Extract the (X, Y) coordinate from the center of the cell holding the provided text.  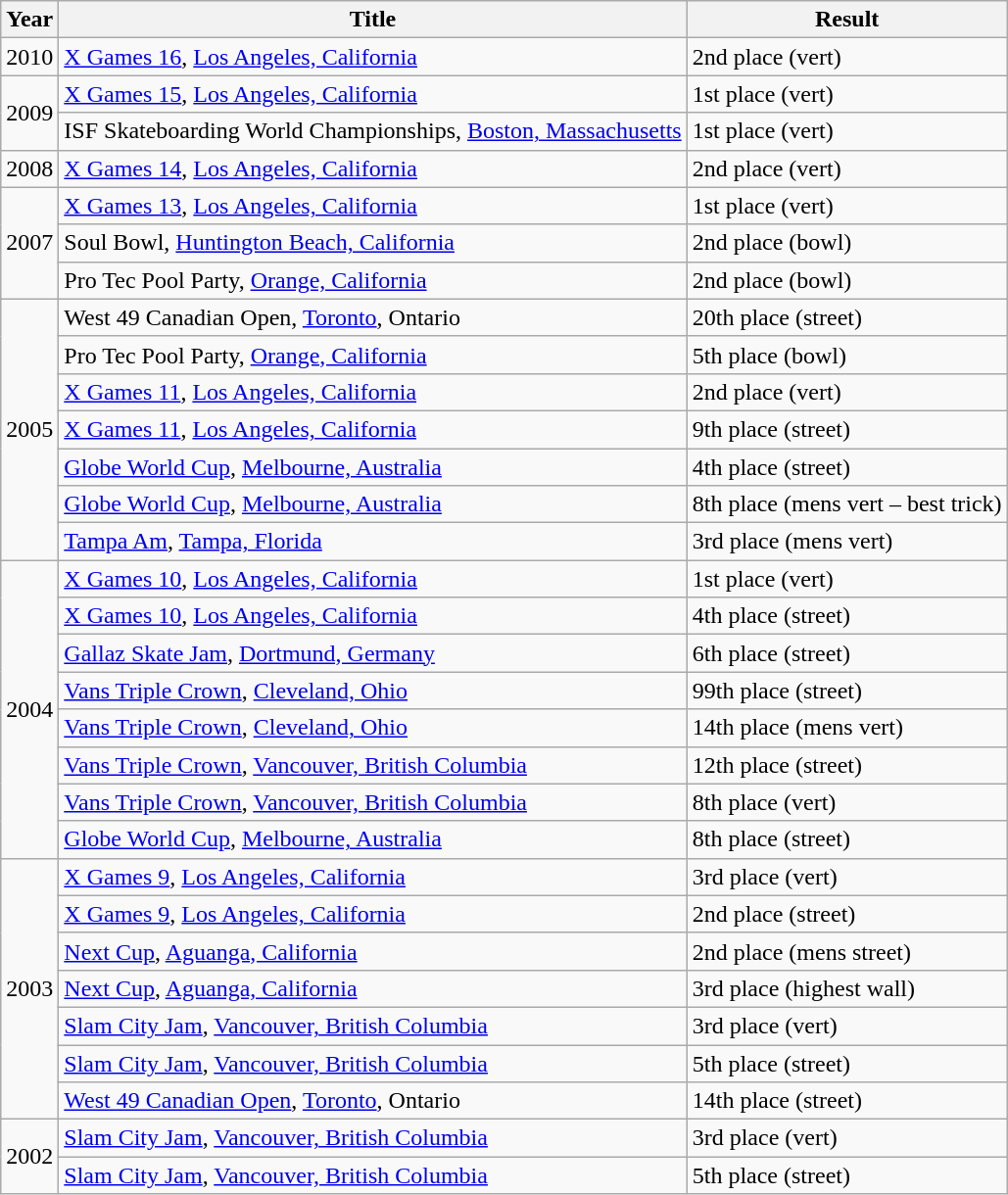
2004 (29, 709)
X Games 13, Los Angeles, California (372, 206)
8th place (street) (846, 839)
20th place (street) (846, 317)
ISF Skateboarding World Championships, Boston, Massachusetts (372, 131)
Tampa Am, Tampa, Florida (372, 542)
9th place (street) (846, 429)
12th place (street) (846, 765)
14th place (street) (846, 1101)
8th place (vert) (846, 802)
3rd place (highest wall) (846, 988)
3rd place (mens vert) (846, 542)
Gallaz Skate Jam, Dortmund, Germany (372, 653)
2005 (29, 429)
2009 (29, 113)
Soul Bowl, Huntington Beach, California (372, 243)
X Games 14, Los Angeles, California (372, 168)
X Games 16, Los Angeles, California (372, 57)
2010 (29, 57)
Title (372, 20)
14th place (mens vert) (846, 728)
2nd place (street) (846, 914)
2002 (29, 1157)
2003 (29, 988)
2007 (29, 243)
Result (846, 20)
Year (29, 20)
6th place (street) (846, 653)
X Games 15, Los Angeles, California (372, 94)
5th place (bowl) (846, 355)
2008 (29, 168)
99th place (street) (846, 691)
2nd place (mens street) (846, 951)
8th place (mens vert – best trick) (846, 504)
